Scan for the cell matching the given text and deliver its (X, Y) coordinate at center. 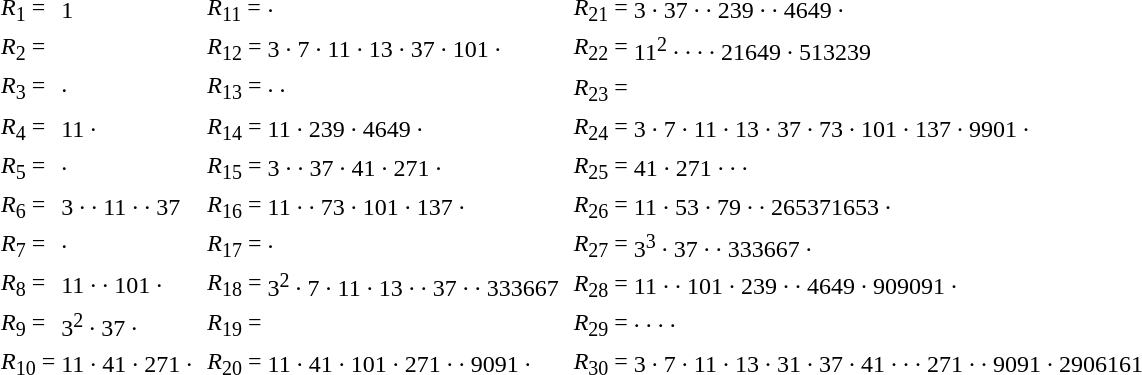
R23 = (600, 89)
11 · · 101 · (127, 286)
3 · · 37 · 41 · 271 · (413, 168)
R16 = (234, 207)
3 · · 11 · · 37 (127, 207)
R5 = (28, 168)
R17 = (234, 246)
32 · 37 · (127, 325)
R18 = (234, 286)
R28 = (600, 286)
R8 = (28, 286)
11 · 239 · 4649 · (413, 128)
R9 = (28, 325)
R25 = (600, 168)
R26 = (600, 207)
· · (413, 89)
32 · 7 · 11 · 13 · · 37 · · 333667 (413, 286)
R4 = (28, 128)
11 · · 73 · 101 · 137 · (413, 207)
R6 = (28, 207)
R27 = (600, 246)
11 · (127, 128)
R15 = (234, 168)
R12 = (234, 50)
R14 = (234, 128)
R13 = (234, 89)
R22 = (600, 50)
R7 = (28, 246)
R24 = (600, 129)
3 · 7 · 11 · 13 · 37 · 101 · (413, 50)
R2 = (28, 50)
R19 = (234, 325)
R29 = (600, 325)
R3 = (28, 89)
